Capture the cell that displays the provided text and extract its (X, Y) central coordinate. 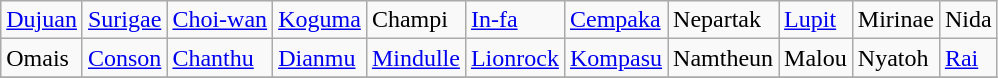
Mirinae (896, 20)
Conson (124, 58)
Nyatoh (896, 58)
Mindulle (416, 58)
Rai (968, 58)
In-fa (514, 20)
Champi (416, 20)
Lupit (816, 20)
Choi-wan (220, 20)
Lionrock (514, 58)
Malou (816, 58)
Omais (42, 58)
Namtheun (724, 58)
Surigae (124, 20)
Nepartak (724, 20)
Chanthu (220, 58)
Nida (968, 20)
Dianmu (320, 58)
Koguma (320, 20)
Cempaka (616, 20)
Dujuan (42, 20)
Kompasu (616, 58)
